Return the [X, Y] coordinate for the center point of the cell that contains the specified text.  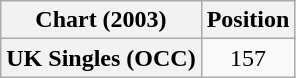
157 [248, 58]
UK Singles (OCC) [101, 58]
Chart (2003) [101, 20]
Position [248, 20]
